Find where the given text appears and provide that cell's center as (X, Y) coordinate. 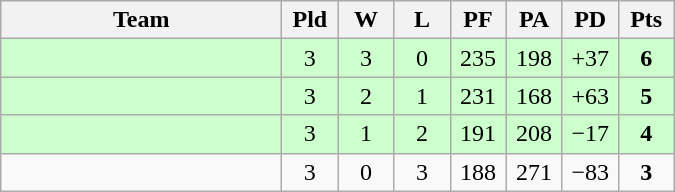
5 (646, 96)
+37 (590, 58)
198 (534, 58)
W (366, 20)
271 (534, 172)
4 (646, 134)
+63 (590, 96)
168 (534, 96)
231 (478, 96)
PD (590, 20)
−83 (590, 172)
−17 (590, 134)
191 (478, 134)
188 (478, 172)
PF (478, 20)
208 (534, 134)
PA (534, 20)
6 (646, 58)
235 (478, 58)
L (422, 20)
Pld (310, 20)
Team (142, 20)
Pts (646, 20)
